From the cell containing the given text, extract its center point as (X, Y) coordinate. 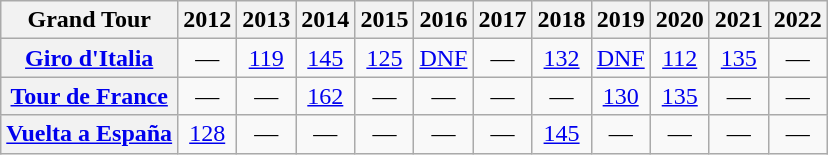
Grand Tour (90, 20)
2016 (444, 20)
Tour de France (90, 96)
112 (680, 58)
2012 (208, 20)
130 (620, 96)
2022 (798, 20)
2017 (502, 20)
132 (562, 58)
2018 (562, 20)
Vuelta a España (90, 134)
2014 (326, 20)
2019 (620, 20)
162 (326, 96)
2013 (266, 20)
2021 (738, 20)
Giro d'Italia (90, 58)
119 (266, 58)
2015 (384, 20)
128 (208, 134)
2020 (680, 20)
125 (384, 58)
